Identify which cell holds the provided text, then report its (X, Y) central coordinate. 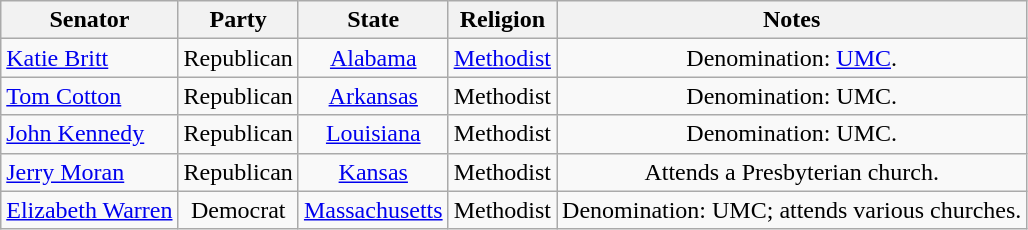
Tom Cotton (90, 96)
Louisiana (373, 134)
John Kennedy (90, 134)
Party (238, 20)
Katie Britt (90, 58)
Alabama (373, 58)
Notes (792, 20)
Attends a Presbyterian church. (792, 172)
Elizabeth Warren (90, 210)
Kansas (373, 172)
Massachusetts (373, 210)
State (373, 20)
Jerry Moran (90, 172)
Religion (502, 20)
Democrat (238, 210)
Arkansas (373, 96)
Senator (90, 20)
Denomination: UMC; attends various churches. (792, 210)
